Capture the cell that displays the provided text and extract its (x, y) central coordinate. 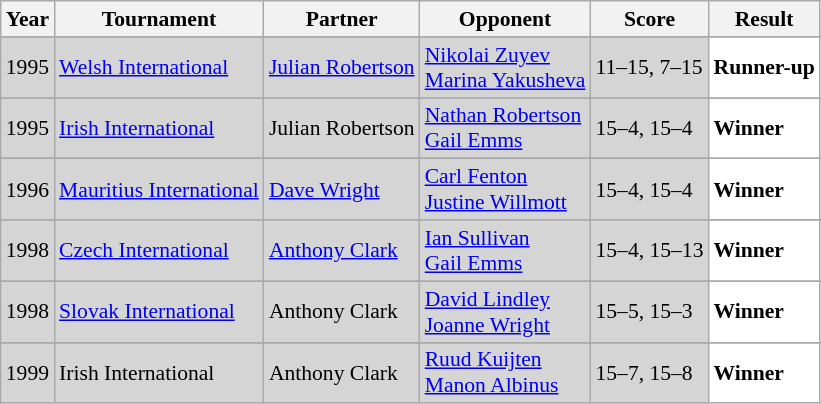
Opponent (506, 19)
Nathan Robertson Gail Emms (506, 128)
Ian Sullivan Gail Emms (506, 250)
Score (649, 19)
Nikolai Zuyev Marina Yakusheva (506, 68)
David Lindley Joanne Wright (506, 312)
Welsh International (159, 68)
Mauritius International (159, 190)
Runner-up (764, 68)
Slovak International (159, 312)
1996 (28, 190)
Year (28, 19)
Carl Fenton Justine Willmott (506, 190)
15–7, 15–8 (649, 372)
Partner (342, 19)
11–15, 7–15 (649, 68)
15–4, 15–13 (649, 250)
Dave Wright (342, 190)
Ruud Kuijten Manon Albinus (506, 372)
Czech International (159, 250)
Result (764, 19)
15–5, 15–3 (649, 312)
Tournament (159, 19)
1999 (28, 372)
